Extract the (X, Y) coordinate from the center of the cell holding the provided text.  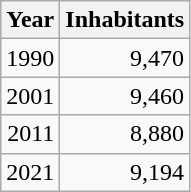
1990 (30, 58)
2001 (30, 96)
Inhabitants (125, 20)
8,880 (125, 134)
9,470 (125, 58)
2021 (30, 172)
Year (30, 20)
2011 (30, 134)
9,194 (125, 172)
9,460 (125, 96)
